Pinpoint the cell where the given text exists, returning its (X, Y) midpoint coordinate. 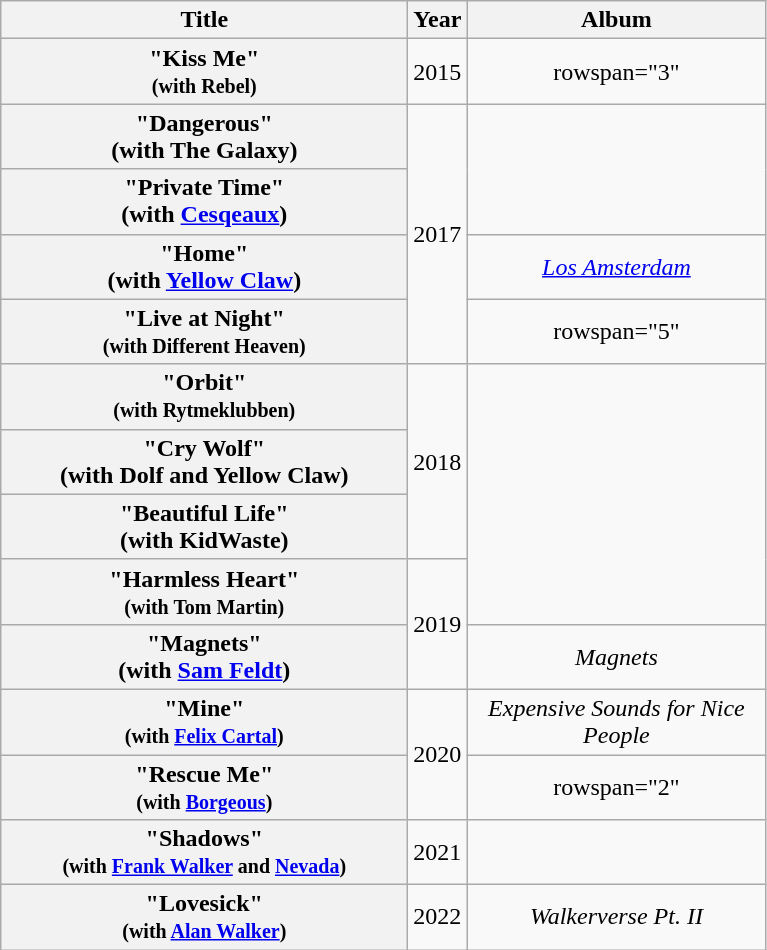
Year (438, 20)
Los Amsterdam (616, 266)
"Kiss Me" (with Rebel) (204, 72)
"Home"(with Yellow Claw) (204, 266)
Title (204, 20)
Magnets (616, 656)
rowspan="2" (616, 786)
"Cry Wolf"(with Dolf and Yellow Claw) (204, 462)
"Harmless Heart" (with Tom Martin) (204, 592)
2022 (438, 918)
"Live at Night" (with Different Heaven) (204, 332)
2021 (438, 852)
rowspan="5" (616, 332)
2018 (438, 462)
"Private Time"(with Cesqeaux) (204, 202)
"Lovesick" (with Alan Walker) (204, 918)
"Beautiful Life"(with KidWaste) (204, 526)
Expensive Sounds for Nice People (616, 722)
Walkerverse Pt. II (616, 918)
"Orbit" (with Rytmeklubben) (204, 396)
2019 (438, 624)
"Shadows" (with Frank Walker and Nevada) (204, 852)
"Mine" (with Felix Cartal) (204, 722)
2017 (438, 234)
"Dangerous"(with The Galaxy) (204, 136)
rowspan="3" (616, 72)
2015 (438, 72)
"Magnets" (with Sam Feldt) (204, 656)
Album (616, 20)
2020 (438, 754)
"Rescue Me" (with Borgeous) (204, 786)
